Return the [x, y] coordinate for the center point of the cell that contains the specified text.  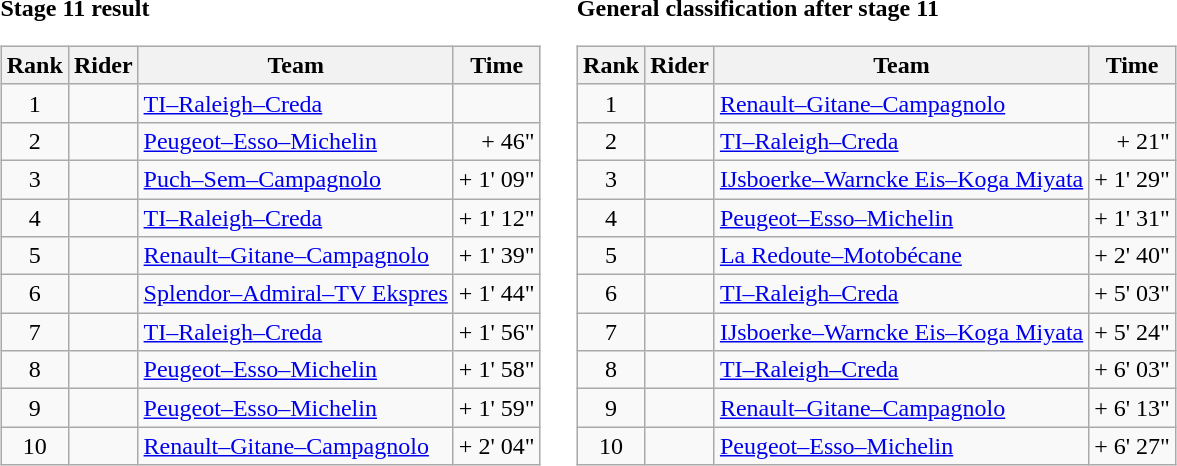
+ 6' 27" [1132, 446]
+ 1' 12" [496, 217]
+ 46" [496, 141]
+ 1' 09" [496, 179]
+ 1' 39" [496, 256]
+ 1' 44" [496, 294]
+ 6' 13" [1132, 408]
+ 2' 04" [496, 446]
+ 1' 59" [496, 408]
Splendor–Admiral–TV Ekspres [296, 294]
+ 6' 03" [1132, 370]
La Redoute–Motobécane [901, 256]
+ 1' 58" [496, 370]
+ 1' 29" [1132, 179]
+ 21" [1132, 141]
Puch–Sem–Campagnolo [296, 179]
+ 5' 24" [1132, 332]
+ 2' 40" [1132, 256]
+ 1' 56" [496, 332]
+ 1' 31" [1132, 217]
+ 5' 03" [1132, 294]
